Return (X, Y) of the center of cell containing provided text 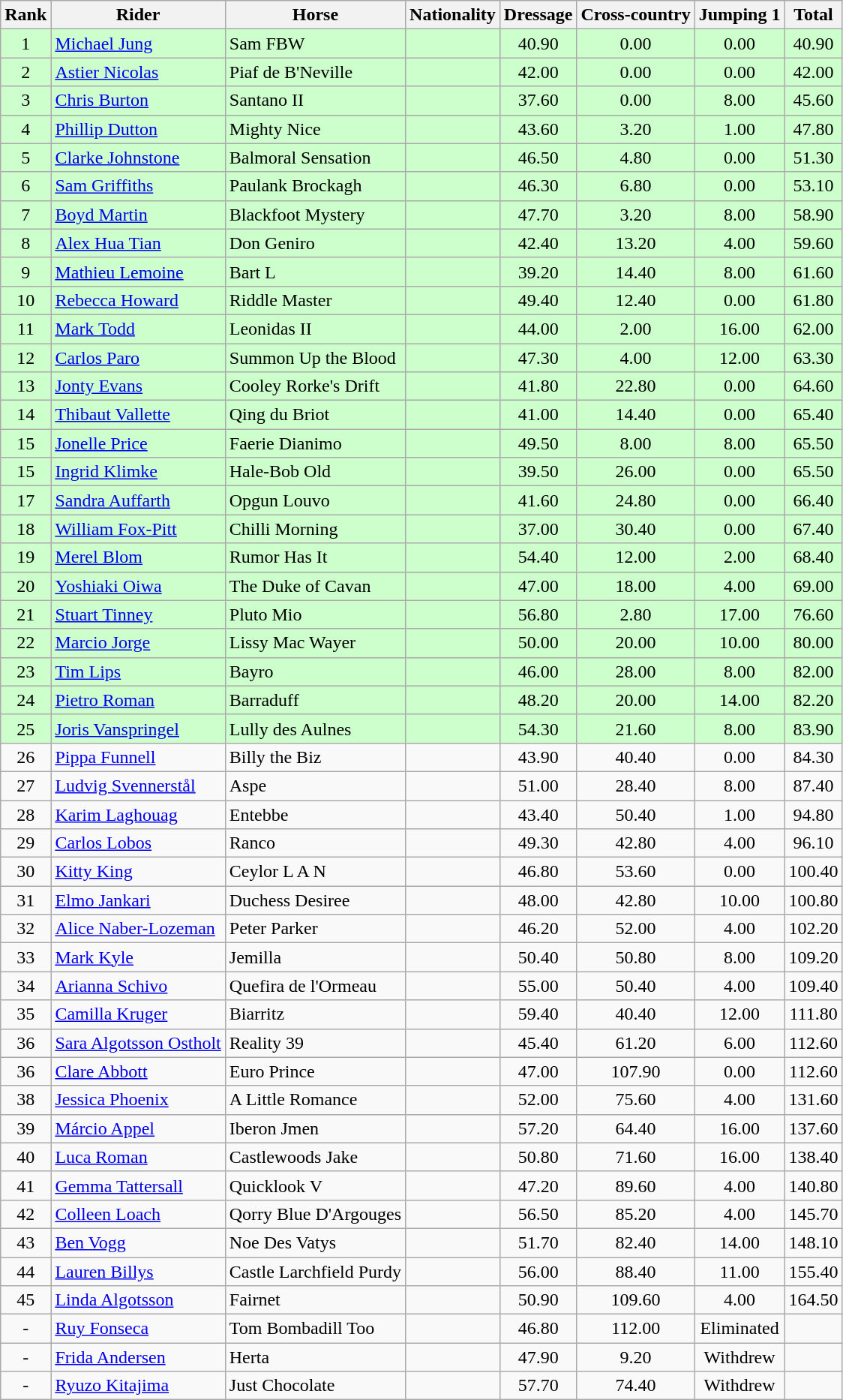
17.00 (739, 614)
2 (25, 72)
Jemilla (315, 957)
155.40 (813, 1272)
Mark Todd (138, 329)
Quicklook V (315, 1185)
66.40 (813, 500)
24 (25, 700)
30 (25, 872)
Cooley Rorke's Drift (315, 386)
Balmoral Sensation (315, 158)
Pippa Funnell (138, 757)
6.80 (636, 186)
28 (25, 814)
Noe Des Vatys (315, 1242)
Arianna Schivo (138, 986)
3 (25, 101)
Phillip Dutton (138, 129)
5 (25, 158)
Opgun Louvo (315, 500)
48.00 (538, 900)
51.30 (813, 158)
47.90 (538, 1357)
Lully des Aulnes (315, 729)
Quefira de l'Ormeau (315, 986)
Rider (138, 15)
25 (25, 729)
11 (25, 329)
18 (25, 529)
80.00 (813, 643)
47.80 (813, 129)
89.60 (636, 1185)
Castle Larchfield Purdy (315, 1272)
83.90 (813, 729)
111.80 (813, 1014)
46.50 (538, 158)
63.30 (813, 358)
68.40 (813, 557)
Faerie Dianimo (315, 443)
Lauren Billys (138, 1272)
34 (25, 986)
35 (25, 1014)
47.70 (538, 215)
39.20 (538, 272)
Astier Nicolas (138, 72)
61.80 (813, 300)
61.20 (636, 1043)
43 (25, 1242)
Alice Naber-Lozeman (138, 929)
Aspe (315, 786)
102.20 (813, 929)
Elmo Jankari (138, 900)
53.10 (813, 186)
Biarritz (315, 1014)
57.70 (538, 1386)
51.00 (538, 786)
Just Chocolate (315, 1386)
82.20 (813, 700)
62.00 (813, 329)
Nationality (453, 15)
Santano II (315, 101)
145.70 (813, 1214)
Marcio Jorge (138, 643)
Sandra Auffarth (138, 500)
59.40 (538, 1014)
6 (25, 186)
59.60 (813, 243)
Tom Bombadill Too (315, 1329)
76.60 (813, 614)
12 (25, 358)
39 (25, 1128)
Mark Kyle (138, 957)
6.00 (739, 1043)
56.00 (538, 1272)
50.90 (538, 1300)
Fairnet (315, 1300)
A Little Romance (315, 1100)
11.00 (739, 1272)
1 (25, 44)
39.50 (538, 472)
Merel Blom (138, 557)
56.80 (538, 614)
71.60 (636, 1157)
Jonelle Price (138, 443)
88.40 (636, 1272)
23 (25, 671)
37.60 (538, 101)
Rank (25, 15)
Frida Andersen (138, 1357)
Castlewoods Jake (315, 1157)
Márcio Appel (138, 1128)
41.80 (538, 386)
Billy the Biz (315, 757)
Herta (315, 1357)
107.90 (636, 1071)
Sara Algotsson Ostholt (138, 1043)
Boyd Martin (138, 215)
Chris Burton (138, 101)
9 (25, 272)
Jonty Evans (138, 386)
Rumor Has It (315, 557)
Piaf de B'Neville (315, 72)
41.00 (538, 415)
Ryuzo Kitajima (138, 1386)
21 (25, 614)
82.00 (813, 671)
45 (25, 1300)
109.60 (636, 1300)
112.00 (636, 1329)
Sam FBW (315, 44)
12.40 (636, 300)
Jumping 1 (739, 15)
Stuart Tinney (138, 614)
Riddle Master (315, 300)
29 (25, 843)
42.40 (538, 243)
9.20 (636, 1357)
Linda Algotsson (138, 1300)
100.80 (813, 900)
100.40 (813, 872)
41.60 (538, 500)
8 (25, 243)
24.80 (636, 500)
Pietro Roman (138, 700)
69.00 (813, 586)
47.30 (538, 358)
Michael Jung (138, 44)
57.20 (538, 1128)
Tim Lips (138, 671)
61.60 (813, 272)
Gemma Tattersall (138, 1185)
William Fox-Pitt (138, 529)
84.30 (813, 757)
46.30 (538, 186)
Blackfoot Mystery (315, 215)
44 (25, 1272)
14 (25, 415)
45.40 (538, 1043)
54.30 (538, 729)
Don Geniro (315, 243)
27 (25, 786)
46.20 (538, 929)
137.60 (813, 1128)
Alex Hua Tian (138, 243)
13.20 (636, 243)
33 (25, 957)
Bayro (315, 671)
Leonidas II (315, 329)
Entebbe (315, 814)
49.50 (538, 443)
32 (25, 929)
46.00 (538, 671)
87.40 (813, 786)
10 (25, 300)
26.00 (636, 472)
109.20 (813, 957)
17 (25, 500)
19 (25, 557)
40 (25, 1157)
Paulank Brockagh (315, 186)
Lissy Mac Wayer (315, 643)
Mathieu Lemoine (138, 272)
Duchess Desiree (315, 900)
148.10 (813, 1242)
13 (25, 386)
58.90 (813, 215)
28.40 (636, 786)
55.00 (538, 986)
22.80 (636, 386)
Eliminated (739, 1329)
Carlos Paro (138, 358)
Mighty Nice (315, 129)
Euro Prince (315, 1071)
56.50 (538, 1214)
43.90 (538, 757)
18.00 (636, 586)
Luca Roman (138, 1157)
4 (25, 129)
Peter Parker (315, 929)
22 (25, 643)
Karim Laghouag (138, 814)
Yoshiaki Oiwa (138, 586)
7 (25, 215)
Jessica Phoenix (138, 1100)
43.40 (538, 814)
48.20 (538, 700)
164.50 (813, 1300)
Barraduff (315, 700)
Sam Griffiths (138, 186)
Qing du Briot (315, 415)
Ranco (315, 843)
30.40 (636, 529)
49.30 (538, 843)
64.60 (813, 386)
Cross-country (636, 15)
2.80 (636, 614)
Ludvig Svennerstål (138, 786)
Reality 39 (315, 1043)
96.10 (813, 843)
51.70 (538, 1242)
53.60 (636, 872)
Horse (315, 15)
Summon Up the Blood (315, 358)
37.00 (538, 529)
47.20 (538, 1185)
Pluto Mio (315, 614)
50.00 (538, 643)
Kitty King (138, 872)
Ceylor L A N (315, 872)
4.80 (636, 158)
21.60 (636, 729)
20 (25, 586)
Qorry Blue D'Argouges (315, 1214)
75.60 (636, 1100)
Hale-Bob Old (315, 472)
67.40 (813, 529)
85.20 (636, 1214)
31 (25, 900)
Iberon Jmen (315, 1128)
74.40 (636, 1386)
109.40 (813, 986)
Carlos Lobos (138, 843)
38 (25, 1100)
Ruy Fonseca (138, 1329)
28.00 (636, 671)
Thibaut Vallette (138, 415)
42 (25, 1214)
Clarke Johnstone (138, 158)
Colleen Loach (138, 1214)
44.00 (538, 329)
140.80 (813, 1185)
94.80 (813, 814)
Ben Vogg (138, 1242)
Rebecca Howard (138, 300)
Total (813, 15)
Chilli Morning (315, 529)
138.40 (813, 1157)
65.40 (813, 415)
Clare Abbott (138, 1071)
Bart L (315, 272)
Ingrid Klimke (138, 472)
82.40 (636, 1242)
26 (25, 757)
Camilla Kruger (138, 1014)
Dressage (538, 15)
41 (25, 1185)
Joris Vanspringel (138, 729)
64.40 (636, 1128)
The Duke of Cavan (315, 586)
45.60 (813, 101)
54.40 (538, 557)
131.60 (813, 1100)
43.60 (538, 129)
49.40 (538, 300)
